Provide the [X, Y] coordinate of the cell's center where the given text is located.  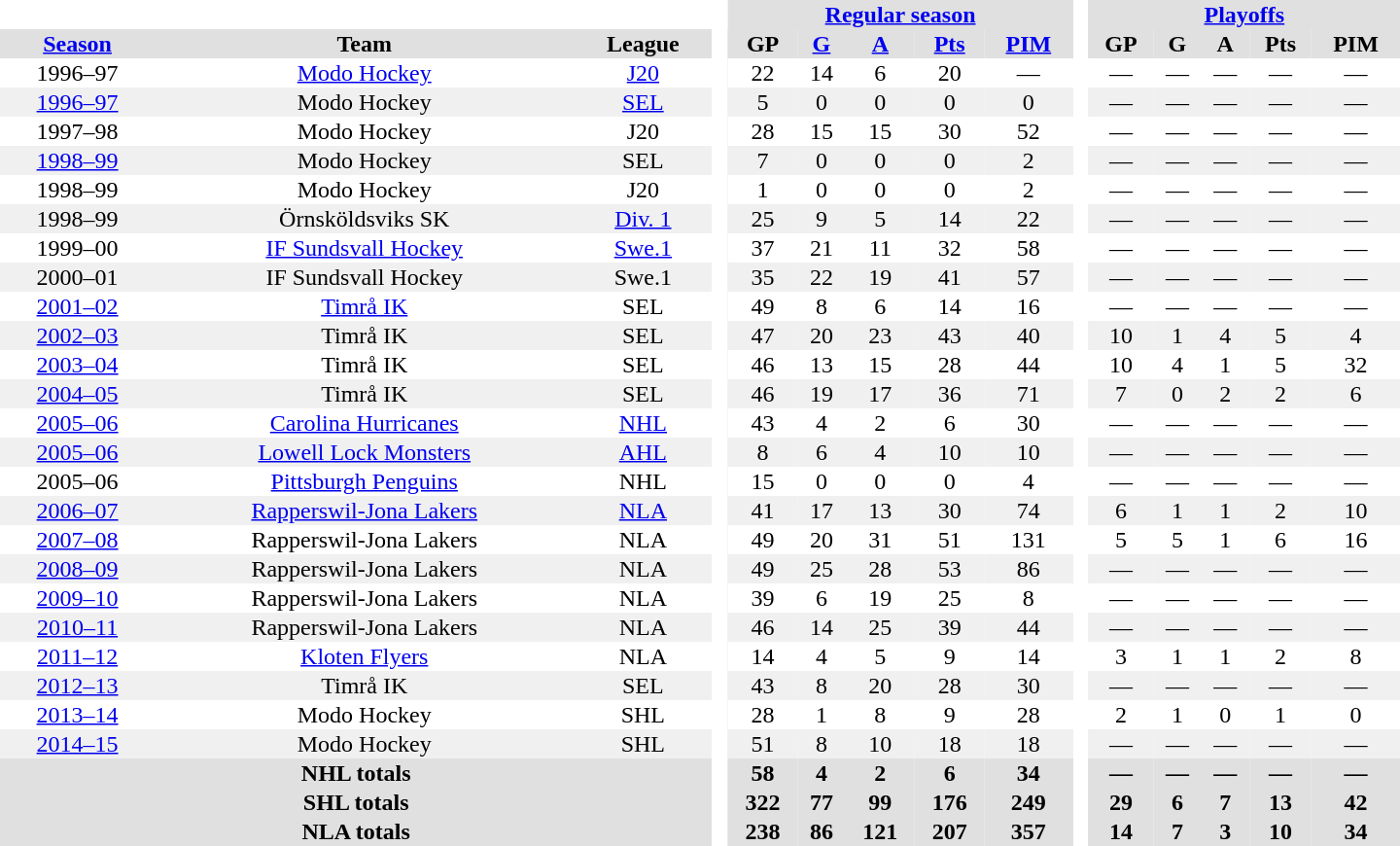
NHL totals [356, 773]
249 [1029, 802]
23 [881, 335]
2007–08 [78, 540]
121 [881, 831]
2009–10 [78, 598]
99 [881, 802]
Div. 1 [643, 219]
29 [1121, 802]
176 [949, 802]
Lowell Lock Monsters [364, 452]
Season [78, 44]
SHL totals [356, 802]
Pittsburgh Penguins [364, 481]
42 [1355, 802]
52 [1029, 131]
2012–13 [78, 686]
NLA totals [356, 831]
31 [881, 540]
11 [881, 248]
Regular season [900, 15]
2008–09 [78, 569]
2006–07 [78, 511]
2000–01 [78, 277]
AHL [643, 452]
238 [762, 831]
2010–11 [78, 627]
Kloten Flyers [364, 656]
2014–15 [78, 744]
2011–12 [78, 656]
74 [1029, 511]
207 [949, 831]
League [643, 44]
Team [364, 44]
131 [1029, 540]
57 [1029, 277]
2004–05 [78, 394]
77 [821, 802]
47 [762, 335]
357 [1029, 831]
Örnsköldsviks SK [364, 219]
36 [949, 394]
71 [1029, 394]
2013–14 [78, 715]
322 [762, 802]
2002–03 [78, 335]
1999–00 [78, 248]
53 [949, 569]
Playoffs [1244, 15]
1997–98 [78, 131]
Carolina Hurricanes [364, 423]
40 [1029, 335]
2003–04 [78, 365]
21 [821, 248]
2001–02 [78, 306]
37 [762, 248]
35 [762, 277]
